Identify which cell holds the provided text, then report its [X, Y] central coordinate. 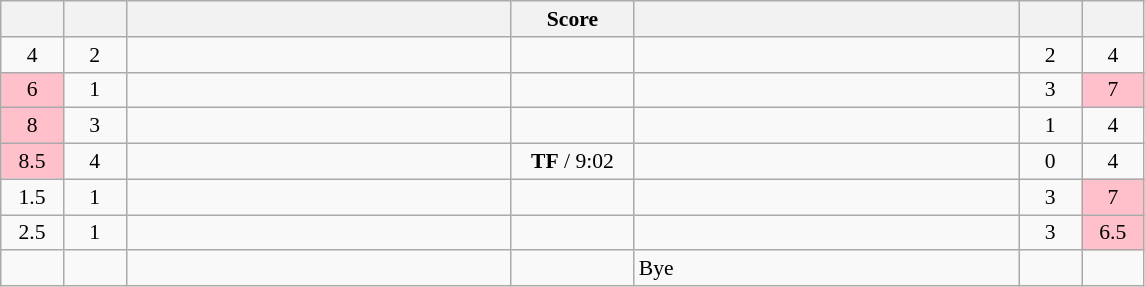
2.5 [32, 233]
6.5 [1114, 233]
8 [32, 126]
1.5 [32, 197]
8.5 [32, 162]
Score [572, 19]
6 [32, 90]
Bye [826, 269]
0 [1050, 162]
TF / 9:02 [572, 162]
